Output the (x, y) coordinate of the center of the cell containing the given text.  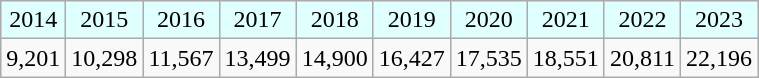
20,811 (642, 58)
2023 (720, 20)
2017 (258, 20)
10,298 (104, 58)
14,900 (334, 58)
2021 (566, 20)
17,535 (488, 58)
2018 (334, 20)
2019 (412, 20)
13,499 (258, 58)
11,567 (181, 58)
16,427 (412, 58)
2022 (642, 20)
2016 (181, 20)
18,551 (566, 58)
2015 (104, 20)
22,196 (720, 58)
2014 (34, 20)
2020 (488, 20)
9,201 (34, 58)
